Extract the (X, Y) coordinate from the center of the cell holding the provided text.  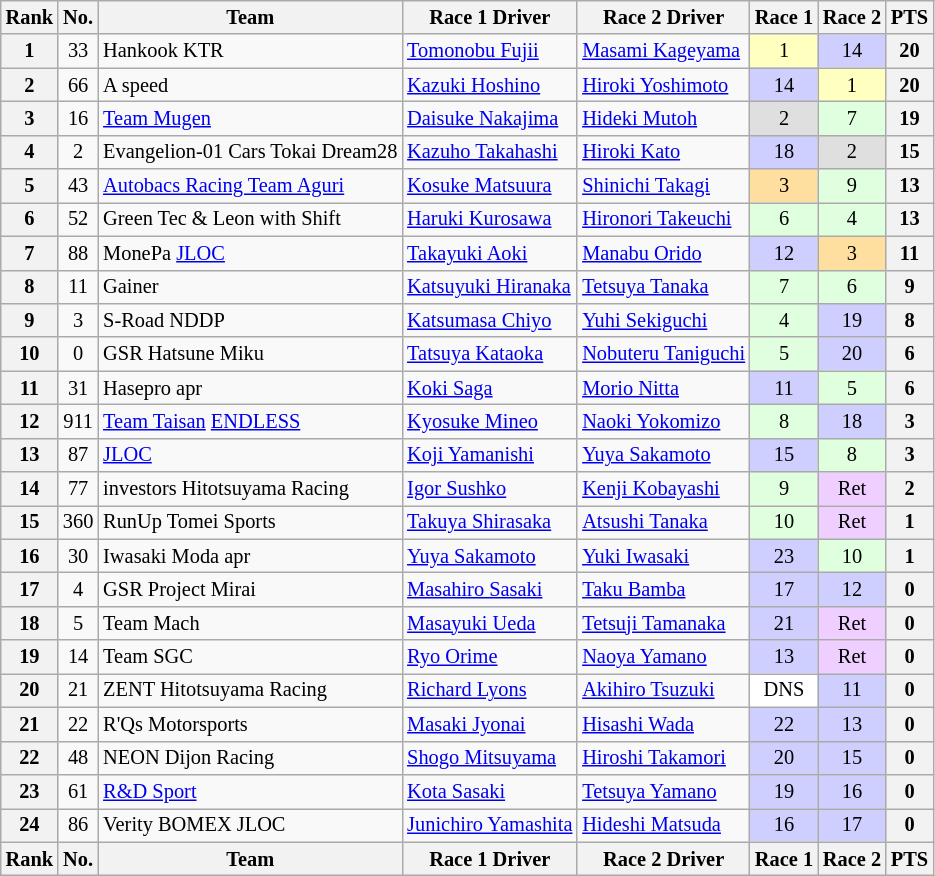
31 (78, 388)
Takayuki Aoki (490, 253)
JLOC (250, 455)
Ryo Orime (490, 657)
Shogo Mitsuyama (490, 758)
48 (78, 758)
Masayuki Ueda (490, 623)
88 (78, 253)
Katsuyuki Hiranaka (490, 287)
Team SGC (250, 657)
Kazuki Hoshino (490, 85)
Green Tec & Leon with Shift (250, 219)
Hiroki Kato (664, 152)
Autobacs Racing Team Aguri (250, 186)
30 (78, 556)
S-Road NDDP (250, 320)
Masaki Jyonai (490, 724)
Manabu Orido (664, 253)
Nobuteru Taniguchi (664, 354)
Naoya Yamano (664, 657)
43 (78, 186)
Hiroki Yoshimoto (664, 85)
Team Mugen (250, 118)
Tatsuya Kataoka (490, 354)
Naoki Yokomizo (664, 421)
R'Qs Motorsports (250, 724)
Team Mach (250, 623)
A speed (250, 85)
Atsushi Tanaka (664, 522)
66 (78, 85)
GSR Hatsune Miku (250, 354)
Hiroshi Takamori (664, 758)
Team Taisan ENDLESS (250, 421)
Kyosuke Mineo (490, 421)
Hisashi Wada (664, 724)
Evangelion-01 Cars Tokai Dream28 (250, 152)
DNS (784, 690)
ZENT Hitotsuyama Racing (250, 690)
Iwasaki Moda apr (250, 556)
Masahiro Sasaki (490, 589)
Richard Lyons (490, 690)
61 (78, 791)
Tetsuji Tamanaka (664, 623)
86 (78, 825)
Hideshi Matsuda (664, 825)
360 (78, 522)
52 (78, 219)
Yuhi Sekiguchi (664, 320)
77 (78, 489)
Tomonobu Fujii (490, 51)
investors Hitotsuyama Racing (250, 489)
Tetsuya Tanaka (664, 287)
Yuki Iwasaki (664, 556)
Taku Bamba (664, 589)
Hankook KTR (250, 51)
Igor Sushko (490, 489)
33 (78, 51)
Masami Kageyama (664, 51)
Hasepro apr (250, 388)
87 (78, 455)
911 (78, 421)
Hideki Mutoh (664, 118)
GSR Project Mirai (250, 589)
Haruki Kurosawa (490, 219)
Katsumasa Chiyo (490, 320)
Akihiro Tsuzuki (664, 690)
Junichiro Yamashita (490, 825)
Daisuke Nakajima (490, 118)
NEON Dijon Racing (250, 758)
Kosuke Matsuura (490, 186)
Shinichi Takagi (664, 186)
Kenji Kobayashi (664, 489)
Hironori Takeuchi (664, 219)
Kazuho Takahashi (490, 152)
Morio Nitta (664, 388)
MonePa JLOC (250, 253)
RunUp Tomei Sports (250, 522)
Takuya Shirasaka (490, 522)
24 (30, 825)
R&D Sport (250, 791)
Kota Sasaki (490, 791)
Gainer (250, 287)
Koji Yamanishi (490, 455)
Koki Saga (490, 388)
Tetsuya Yamano (664, 791)
Verity BOMEX JLOC (250, 825)
